For the text-containing cell, return its midpoint in [X, Y] coordinate format. 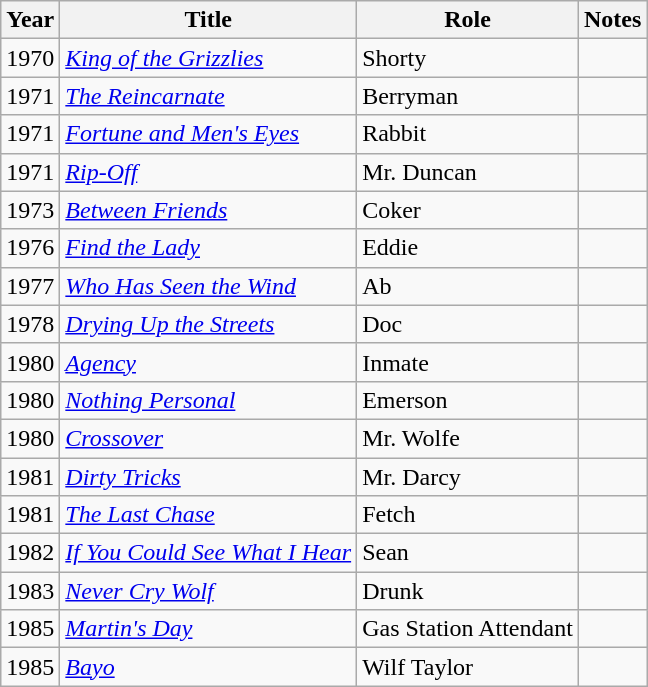
Rabbit [468, 134]
Dirty Tricks [208, 477]
1983 [30, 591]
The Last Chase [208, 515]
Sean [468, 553]
Fortune and Men's Eyes [208, 134]
King of the Grizzlies [208, 58]
Agency [208, 362]
Emerson [468, 400]
Who Has Seen the Wind [208, 286]
Mr. Duncan [468, 172]
Coker [468, 210]
1978 [30, 324]
Find the Lady [208, 248]
Mr. Darcy [468, 477]
Gas Station Attendant [468, 629]
1970 [30, 58]
Eddie [468, 248]
Drunk [468, 591]
Never Cry Wolf [208, 591]
Bayo [208, 667]
Ab [468, 286]
1982 [30, 553]
Berryman [468, 96]
1973 [30, 210]
Fetch [468, 515]
1976 [30, 248]
Role [468, 20]
The Reincarnate [208, 96]
Year [30, 20]
Mr. Wolfe [468, 438]
Title [208, 20]
Inmate [468, 362]
Notes [612, 20]
Nothing Personal [208, 400]
Wilf Taylor [468, 667]
Martin's Day [208, 629]
Shorty [468, 58]
Between Friends [208, 210]
Doc [468, 324]
Rip-Off [208, 172]
If You Could See What I Hear [208, 553]
Crossover [208, 438]
Drying Up the Streets [208, 324]
1977 [30, 286]
